Return [x, y] of the center of cell containing provided text 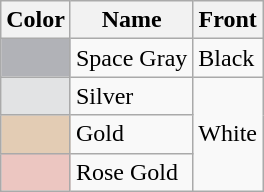
Space Gray [131, 58]
Rose Gold [131, 172]
Silver [131, 96]
Name [131, 20]
Color [36, 20]
Gold [131, 134]
Front [228, 20]
Black [228, 58]
White [228, 134]
